For the text-containing cell, return its midpoint in [X, Y] coordinate format. 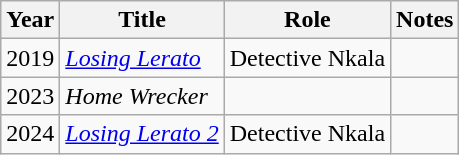
Losing Lerato [142, 58]
2019 [30, 58]
Home Wrecker [142, 96]
Title [142, 20]
Year [30, 20]
Notes [425, 20]
2024 [30, 134]
2023 [30, 96]
Role [307, 20]
Losing Lerato 2 [142, 134]
